Find where the given text appears and provide that cell's center as (x, y) coordinate. 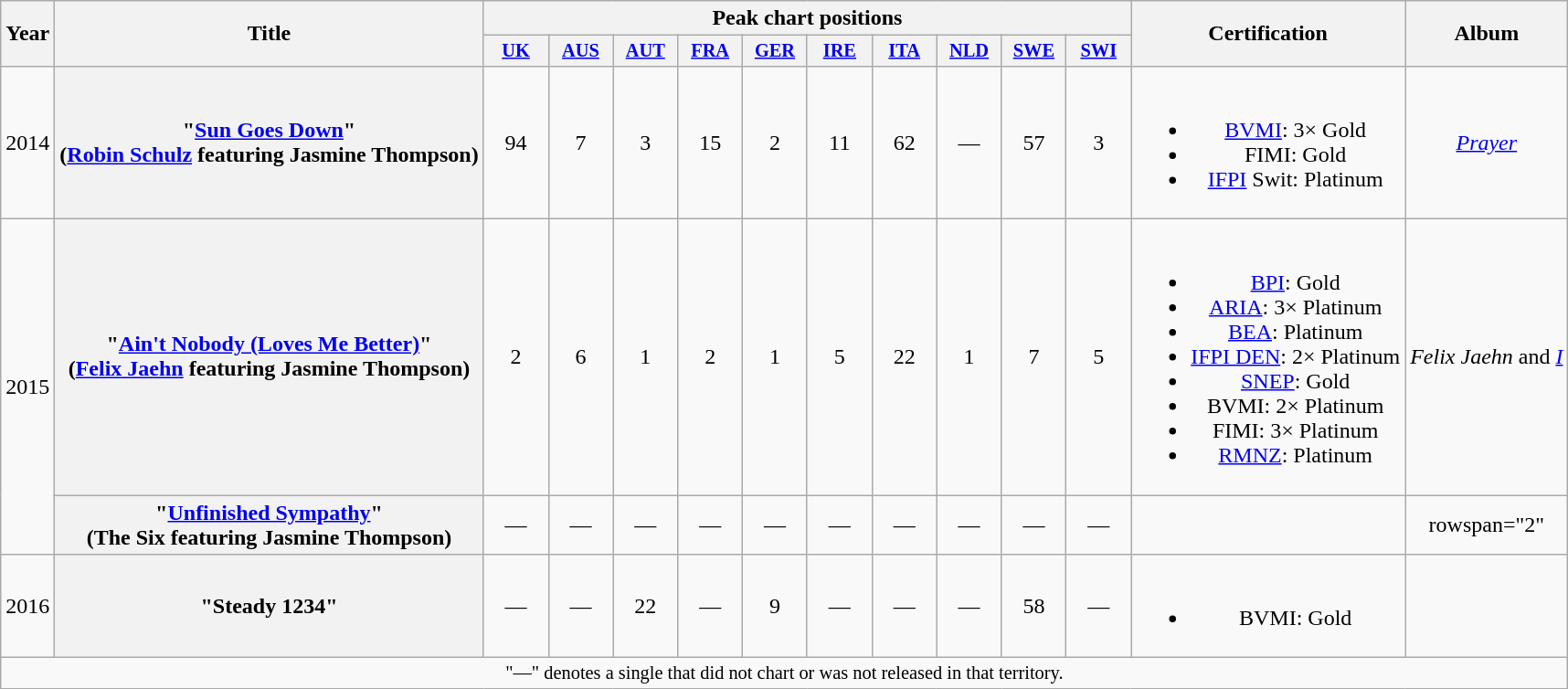
GER (775, 51)
IRE (839, 51)
57 (1034, 143)
"—" denotes a single that did not chart or was not released in that territory. (784, 673)
"Steady 1234" (269, 607)
58 (1034, 607)
SWI (1098, 51)
2016 (27, 607)
"Ain't Nobody (Loves Me Better)"(Felix Jaehn featuring Jasmine Thompson) (269, 357)
Year (27, 34)
AUT (645, 51)
BPI: GoldARIA: 3× PlatinumBEA: PlatinumIFPI DEN: 2× PlatinumSNEP: GoldBVMI: 2× PlatinumFIMI: 3× PlatinumRMNZ: Platinum (1268, 357)
2014 (27, 143)
Felix Jaehn and I (1487, 357)
94 (515, 143)
Peak chart positions (808, 18)
BVMI: 3× GoldFIMI: GoldIFPI Swit: Platinum (1268, 143)
"Unfinished Sympathy"(The Six featuring Jasmine Thompson) (269, 525)
FRA (711, 51)
Title (269, 34)
Album (1487, 34)
UK (515, 51)
9 (775, 607)
6 (581, 357)
Prayer (1487, 143)
62 (905, 143)
SWE (1034, 51)
11 (839, 143)
2015 (27, 387)
15 (711, 143)
ITA (905, 51)
AUS (581, 51)
Certification (1268, 34)
NLD (969, 51)
"Sun Goes Down"(Robin Schulz featuring Jasmine Thompson) (269, 143)
rowspan="2" (1487, 525)
BVMI: Gold (1268, 607)
